Scan for the cell matching the given text and deliver its (x, y) coordinate at center. 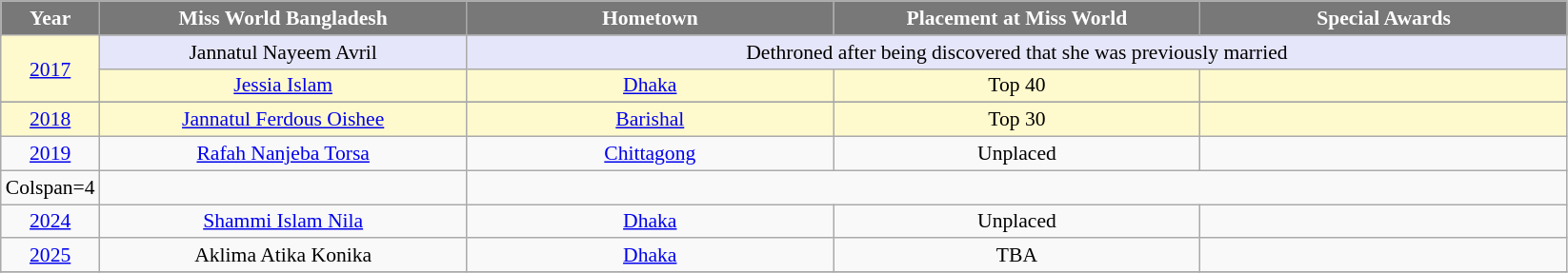
2017 (50, 68)
2024 (50, 222)
TBA (1017, 256)
Year (50, 18)
Aklima Atika Konika (284, 256)
Rafah Nanjeba Torsa (284, 154)
Chittagong (650, 154)
Shammi Islam Nila (284, 222)
2018 (50, 120)
Top 40 (1017, 86)
2025 (50, 256)
Jannatul Nayeem Avril (284, 52)
Special Awards (1383, 18)
Jannatul Ferdous Oishee (284, 120)
Dethroned after being discovered that she was previously married (1017, 52)
Barishal (650, 120)
Colspan=4 (50, 187)
Top 30 (1017, 120)
Jessia Islam (284, 86)
Miss World Bangladesh (284, 18)
Placement at Miss World (1017, 18)
Hometown (650, 18)
2019 (50, 154)
